Pinpoint the cell where the given text exists, returning its (x, y) midpoint coordinate. 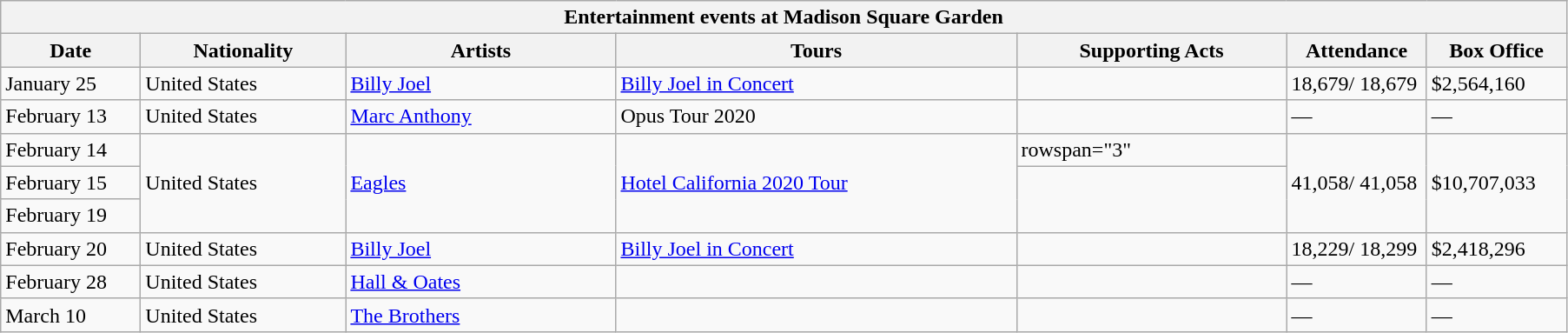
March 10 (71, 315)
$10,707,033 (1496, 183)
$2,564,160 (1496, 83)
February 13 (71, 117)
Opus Tour 2020 (817, 117)
Hotel California 2020 Tour (817, 183)
$2,418,296 (1496, 249)
Attendance (1357, 50)
Marc Anthony (481, 117)
February 19 (71, 216)
41,058/ 41,058 (1357, 183)
The Brothers (481, 315)
February 15 (71, 183)
rowspan="3" (1152, 150)
Eagles (481, 183)
January 25 (71, 83)
18,679/ 18,679 (1357, 83)
Date (71, 50)
Artists (481, 50)
February 28 (71, 282)
Hall & Oates (481, 282)
Entertainment events at Madison Square Garden (784, 17)
18,229/ 18,299 (1357, 249)
Nationality (243, 50)
Tours (817, 50)
February 14 (71, 150)
Box Office (1496, 50)
February 20 (71, 249)
Supporting Acts (1152, 50)
